Scan for the cell matching the given text and deliver its [X, Y] coordinate at center. 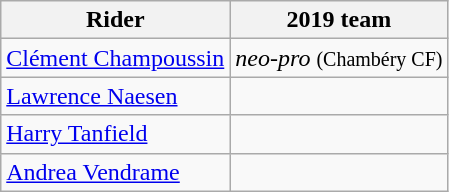
neo-pro (Chambéry CF) [339, 58]
Andrea Vendrame [116, 172]
Rider [116, 20]
Harry Tanfield [116, 134]
Lawrence Naesen [116, 96]
Clément Champoussin [116, 58]
2019 team [339, 20]
